Detect which cell encompasses the target text, then output its [x, y] center coordinate. 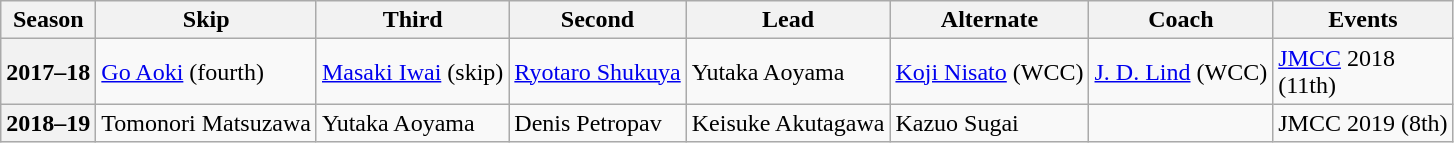
Go Aoki (fourth) [206, 72]
Lead [788, 20]
Tomonori Matsuzawa [206, 123]
Skip [206, 20]
JMCC 2018 (11th) [1363, 72]
Keisuke Akutagawa [788, 123]
2018–19 [48, 123]
Third [412, 20]
Masaki Iwai (skip) [412, 72]
Coach [1181, 20]
Events [1363, 20]
J. D. Lind (WCC) [1181, 72]
2017–18 [48, 72]
Koji Nisato (WCC) [990, 72]
Alternate [990, 20]
JMCC 2019 (8th) [1363, 123]
Denis Petropav [598, 123]
Second [598, 20]
Kazuo Sugai [990, 123]
Season [48, 20]
Ryotaro Shukuya [598, 72]
